Capture the cell that displays the provided text and extract its [x, y] central coordinate. 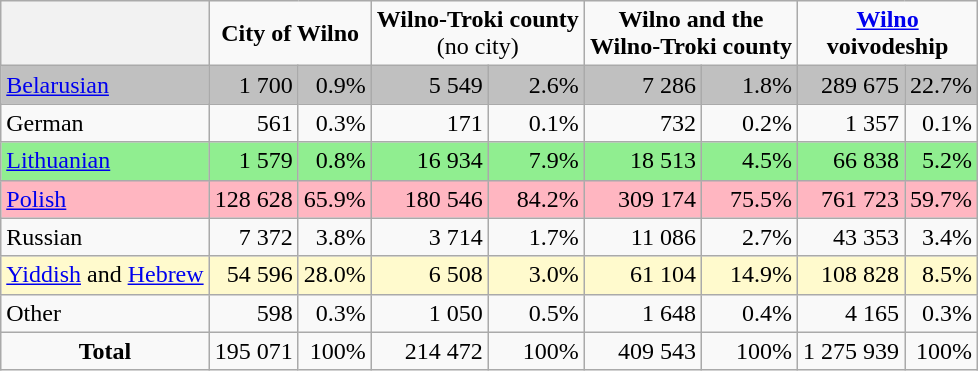
City of Wilno [290, 34]
German [105, 123]
7 286 [642, 85]
1 700 [254, 85]
7 372 [254, 237]
1 357 [850, 123]
Wilno-Troki county(no city) [478, 34]
2.6% [536, 85]
761 723 [850, 199]
Lithuanian [105, 161]
3.8% [334, 237]
128 628 [254, 199]
195 071 [254, 351]
1 648 [642, 313]
14.9% [749, 275]
171 [430, 123]
214 472 [430, 351]
4.5% [749, 161]
1.7% [536, 237]
598 [254, 313]
18 513 [642, 161]
6 508 [430, 275]
1 275 939 [850, 351]
0.8% [334, 161]
8.5% [942, 275]
Wilno and theWilno-Troki county [690, 34]
66 838 [850, 161]
3.4% [942, 237]
732 [642, 123]
0.4% [749, 313]
16 934 [430, 161]
3 714 [430, 237]
2.7% [749, 237]
309 174 [642, 199]
409 543 [642, 351]
4 165 [850, 313]
108 828 [850, 275]
0.5% [536, 313]
Total [105, 351]
1 579 [254, 161]
3.0% [536, 275]
Russian [105, 237]
5.2% [942, 161]
Yiddish and Hebrew [105, 275]
0.2% [749, 123]
54 596 [254, 275]
0.9% [334, 85]
561 [254, 123]
7.9% [536, 161]
Other [105, 313]
61 104 [642, 275]
75.5% [749, 199]
Wilnovoivodeship [887, 34]
1 050 [430, 313]
1.8% [749, 85]
5 549 [430, 85]
Belarusian [105, 85]
Polish [105, 199]
65.9% [334, 199]
180 546 [430, 199]
59.7% [942, 199]
43 353 [850, 237]
28.0% [334, 275]
22.7% [942, 85]
84.2% [536, 199]
289 675 [850, 85]
11 086 [642, 237]
